Output the [X, Y] coordinate of the center of the cell containing the given text.  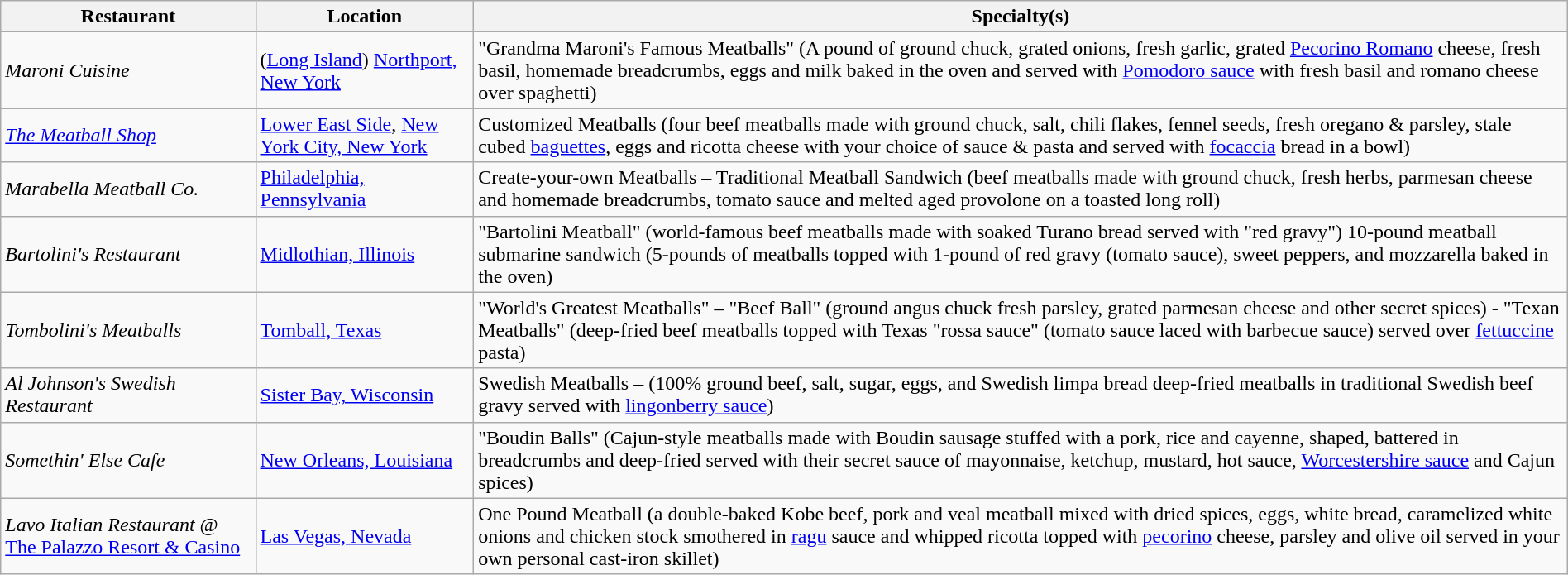
Lower East Side, New York City, New York [365, 136]
Restaurant [128, 17]
Al Johnson's Swedish Restaurant [128, 395]
Tombolini's Meatballs [128, 330]
Las Vegas, Nevada [365, 536]
Maroni Cuisine [128, 70]
Tomball, Texas [365, 330]
Philadelphia, Pennsylvania [365, 189]
Bartolini's Restaurant [128, 254]
The Meatball Shop [128, 136]
Specialty(s) [1021, 17]
New Orleans, Louisiana [365, 460]
Lavo Italian Restaurant @ The Palazzo Resort & Casino [128, 536]
Somethin' Else Cafe [128, 460]
Location [365, 17]
Marabella Meatball Co. [128, 189]
Sister Bay, Wisconsin [365, 395]
Midlothian, Illinois [365, 254]
(Long Island) Northport, New York [365, 70]
